Detect which cell encompasses the target text, then output its (x, y) center coordinate. 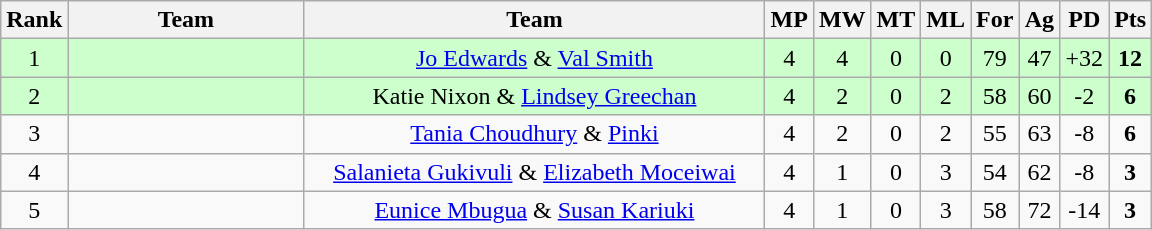
MT (896, 20)
PD (1084, 20)
79 (995, 58)
Katie Nixon & Lindsey Greechan (534, 96)
5 (34, 210)
47 (1040, 58)
For (995, 20)
-14 (1084, 210)
MW (842, 20)
54 (995, 172)
63 (1040, 134)
60 (1040, 96)
MP (789, 20)
-2 (1084, 96)
Salanieta Gukivuli & Elizabeth Moceiwai (534, 172)
Eunice Mbugua & Susan Kariuki (534, 210)
Ag (1040, 20)
+32 (1084, 58)
55 (995, 134)
Rank (34, 20)
Tania Choudhury & Pinki (534, 134)
12 (1130, 58)
72 (1040, 210)
62 (1040, 172)
ML (946, 20)
Jo Edwards & Val Smith (534, 58)
Pts (1130, 20)
